Provide the (X, Y) coordinate of the cell's center where the given text is located.  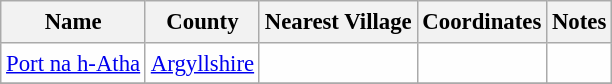
Port na h-Atha (74, 62)
Argyllshire (202, 62)
Notes (580, 22)
Name (74, 22)
Nearest Village (338, 22)
Coordinates (482, 22)
County (202, 22)
